Locate the cell with the specified text and output its [x, y] center coordinate. 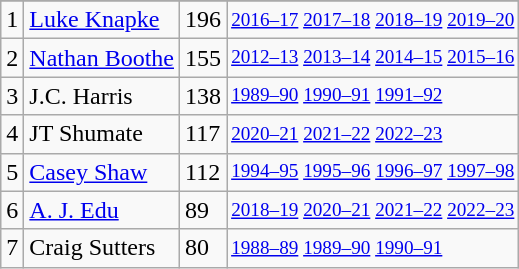
JT Shumate [102, 134]
7 [12, 248]
Casey Shaw [102, 172]
Nathan Boothe [102, 58]
155 [204, 58]
2016–17 2017–18 2018–19 2019–20 [373, 20]
1989–90 1990–91 1991–92 [373, 96]
80 [204, 248]
Luke Knapke [102, 20]
138 [204, 96]
6 [12, 210]
Craig Sutters [102, 248]
1988–89 1989–90 1990–91 [373, 248]
2018–19 2020–21 2021–22 2022–23 [373, 210]
117 [204, 134]
1 [12, 20]
2012–13 2013–14 2014–15 2015–16 [373, 58]
2 [12, 58]
5 [12, 172]
196 [204, 20]
89 [204, 210]
3 [12, 96]
J.C. Harris [102, 96]
A. J. Edu [102, 210]
4 [12, 134]
1994–95 1995–96 1996–97 1997–98 [373, 172]
2020–21 2021–22 2022–23 [373, 134]
112 [204, 172]
